Scan for the cell matching the given text and deliver its (x, y) coordinate at center. 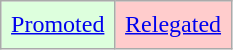
Relegated (174, 25)
Promoted (58, 25)
